Return the (X, Y) coordinate for the center point of the cell that contains the specified text.  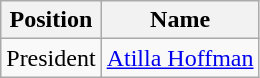
Atilla Hoffman (180, 58)
Name (180, 20)
President (51, 58)
Position (51, 20)
